From the cell containing the given text, extract its center point as [X, Y] coordinate. 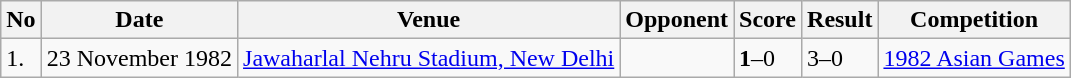
Result [840, 20]
3–0 [840, 58]
Score [768, 20]
No [21, 20]
Venue [429, 20]
Jawaharlal Nehru Stadium, New Delhi [429, 58]
Opponent [677, 20]
Competition [974, 20]
1. [21, 58]
1–0 [768, 58]
1982 Asian Games [974, 58]
23 November 1982 [139, 58]
Date [139, 20]
